Scan for the cell matching the given text and deliver its (X, Y) coordinate at center. 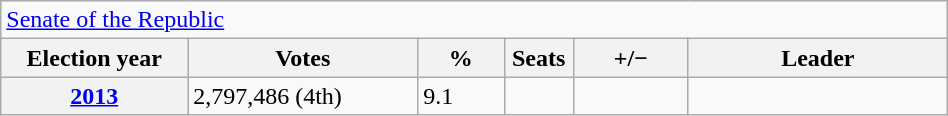
9.1 (461, 96)
% (461, 58)
Election year (94, 58)
Votes (303, 58)
Senate of the Republic (474, 20)
+/− (630, 58)
2013 (94, 96)
Seats (538, 58)
2,797,486 (4th) (303, 96)
Leader (818, 58)
